Search for the cell housing the specified text and yield its (x, y) center coordinate. 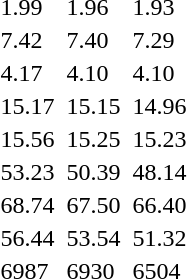
15.15 (94, 106)
67.50 (94, 205)
50.39 (94, 172)
53.54 (94, 238)
7.40 (94, 40)
4.10 (94, 73)
15.25 (94, 139)
